Extract the [X, Y] coordinate from the center of the cell holding the provided text.  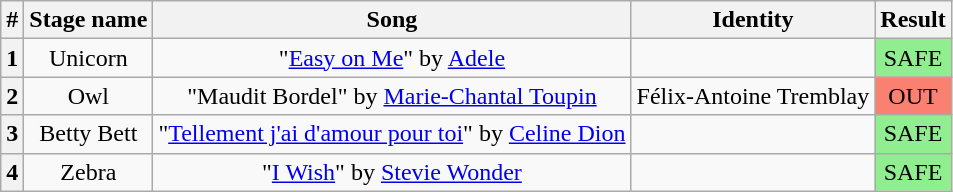
4 [12, 172]
Stage name [88, 20]
Betty Bett [88, 134]
"Maudit Bordel" by Marie-Chantal Toupin [392, 96]
Félix-Antoine Tremblay [753, 96]
Result [913, 20]
1 [12, 58]
OUT [913, 96]
Identity [753, 20]
"Easy on Me" by Adele [392, 58]
Song [392, 20]
Unicorn [88, 58]
"I Wish" by Stevie Wonder [392, 172]
2 [12, 96]
3 [12, 134]
# [12, 20]
"Tellement j'ai d'amour pour toi" by Celine Dion [392, 134]
Zebra [88, 172]
Owl [88, 96]
